Locate the cell with the specified text and output its [x, y] center coordinate. 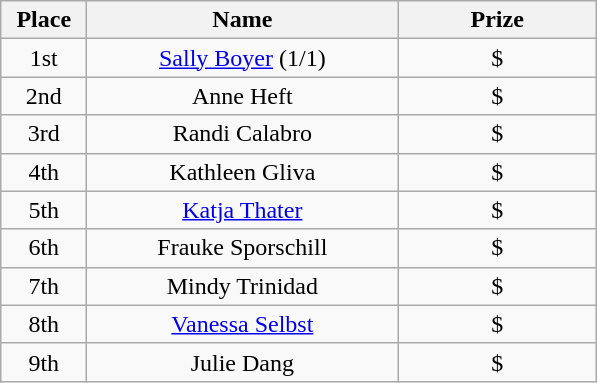
Kathleen Gliva [242, 172]
Mindy Trinidad [242, 286]
Prize [498, 20]
Randi Calabro [242, 134]
2nd [44, 96]
Name [242, 20]
Place [44, 20]
Frauke Sporschill [242, 248]
Katja Thater [242, 210]
Vanessa Selbst [242, 324]
3rd [44, 134]
Julie Dang [242, 362]
1st [44, 58]
Sally Boyer (1/1) [242, 58]
9th [44, 362]
8th [44, 324]
6th [44, 248]
5th [44, 210]
Anne Heft [242, 96]
7th [44, 286]
4th [44, 172]
